From the cell containing the given text, extract its center point as (X, Y) coordinate. 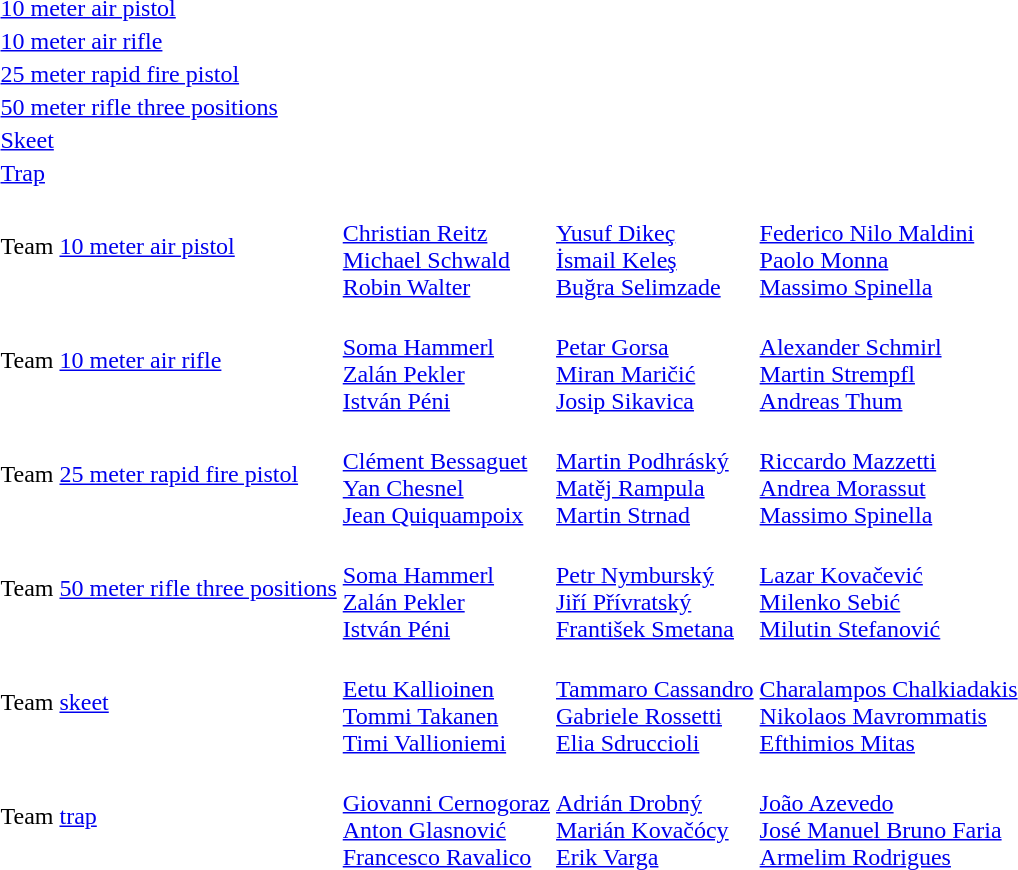
Petar GorsaMiran MaričićJosip Sikavica (656, 360)
Eetu KallioinenTommi TakanenTimi Vallioniemi (446, 702)
Clément BessaguetYan ChesnelJean Quiquampoix (446, 474)
Christian ReitzMichael SchwaldRobin Walter (446, 246)
Petr NymburskýJiří PřívratskýFrantišek Smetana (656, 588)
Tammaro CassandroGabriele RossettiElia Sdruccioli (656, 702)
Martin PodhráskýMatěj RampulaMartin Strnad (656, 474)
Yusuf Dikeçİsmail KeleşBuğra Selimzade (656, 246)
